Detect which cell encompasses the target text, then output its (X, Y) center coordinate. 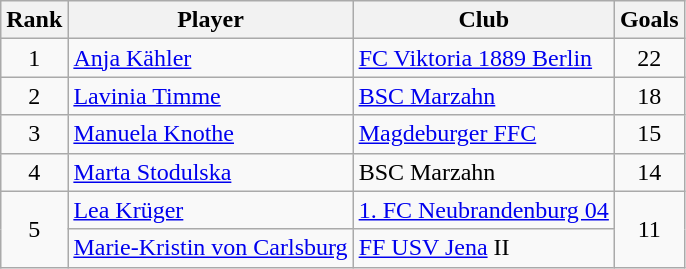
1. FC Neubrandenburg 04 (484, 210)
Lavinia Timme (210, 96)
3 (34, 134)
FF USV Jena II (484, 248)
5 (34, 229)
Rank (34, 20)
11 (649, 229)
Club (484, 20)
14 (649, 172)
Manuela Knothe (210, 134)
2 (34, 96)
Anja Kähler (210, 58)
FC Viktoria 1889 Berlin (484, 58)
4 (34, 172)
Marie-Kristin von Carlsburg (210, 248)
1 (34, 58)
Player (210, 20)
Marta Stodulska (210, 172)
18 (649, 96)
22 (649, 58)
Goals (649, 20)
15 (649, 134)
Lea Krüger (210, 210)
Magdeburger FFC (484, 134)
